Provide the (x, y) coordinate of the cell's center where the given text is located.  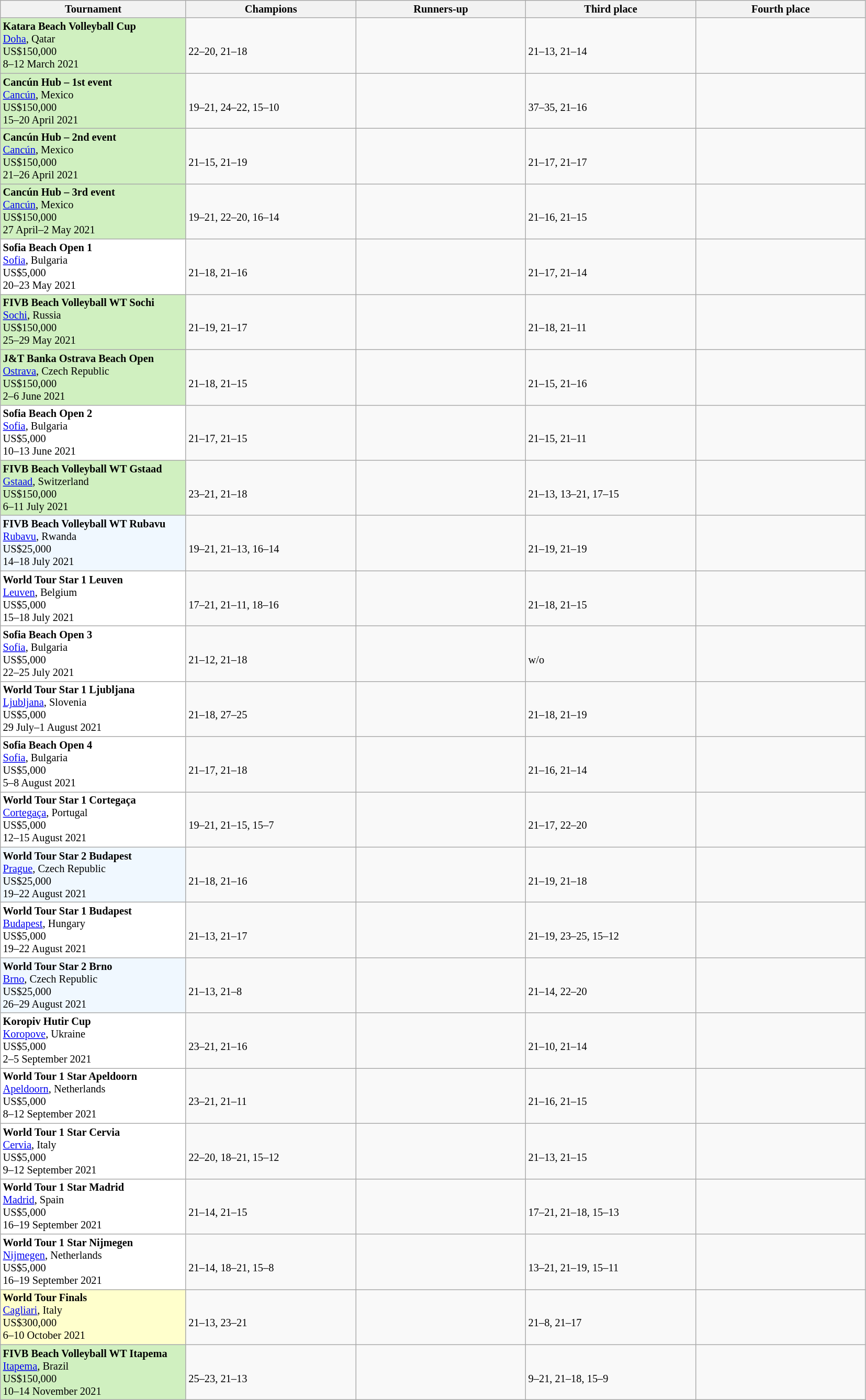
Sofia Beach Open 3Sofia, BulgariaUS$5,00022–25 July 2021 (93, 653)
FIVB Beach Volleyball WT RubavuRubavu, RwandaUS$25,00014–18 July 2021 (93, 543)
21–14, 18–21, 15–8 (271, 1261)
21–14, 22–20 (611, 985)
21–13, 21–17 (271, 930)
World Tour Star 1 LeuvenLeuven, BelgiumUS$5,00015–18 July 2021 (93, 599)
21–17, 21–14 (611, 267)
FIVB Beach Volleyball WT GstaadGstaad, SwitzerlandUS$150,0006–11 July 2021 (93, 488)
Champions (271, 9)
Koropiv Hutir CupKoropove, UkraineUS$5,0002–5 September 2021 (93, 1041)
World Tour Star 2 BrnoBrno, Czech RepublicUS$25,00026–29 August 2021 (93, 985)
19–21, 21–13, 16–14 (271, 543)
J&T Banka Ostrava Beach OpenOstrava, Czech RepublicUS$150,0002–6 June 2021 (93, 377)
Katara Beach Volleyball CupDoha, QatarUS$150,0008–12 March 2021 (93, 46)
21–19, 23–25, 15–12 (611, 930)
21–19, 21–17 (271, 322)
21–13, 21–8 (271, 985)
13–21, 21–19, 15–11 (611, 1261)
World Tour 1 Star ApeldoornApeldoorn, NetherlandsUS$5,0008–12 September 2021 (93, 1096)
Cancún Hub – 3rd eventCancún, MexicoUS$150,00027 April–2 May 2021 (93, 211)
World Tour FinalsCagliari, ItalyUS$300,0006–10 October 2021 (93, 1317)
21–18, 27–25 (271, 709)
Sofia Beach Open 2Sofia, BulgariaUS$5,00010–13 June 2021 (93, 433)
Cancún Hub – 1st eventCancún, MexicoUS$150,00015–20 April 2021 (93, 101)
21–10, 21–14 (611, 1041)
21–13, 21–15 (611, 1151)
37–35, 21–16 (611, 101)
Third place (611, 9)
21–19, 21–18 (611, 875)
19–21, 24–22, 15–10 (271, 101)
21–18, 21–19 (611, 709)
9–21, 21–18, 15–9 (611, 1372)
World Tour 1 Star CerviaCervia, ItalyUS$5,0009–12 September 2021 (93, 1151)
Sofia Beach Open 4Sofia, BulgariaUS$5,0005–8 August 2021 (93, 764)
21–15, 21–11 (611, 433)
22–20, 18–21, 15–12 (271, 1151)
21–17, 21–17 (611, 156)
21–15, 21–16 (611, 377)
21–17, 22–20 (611, 819)
23–21, 21–16 (271, 1041)
Cancún Hub – 2nd eventCancún, MexicoUS$150,00021–26 April 2021 (93, 156)
21–16, 21–14 (611, 764)
Sofia Beach Open 1Sofia, BulgariaUS$5,00020–23 May 2021 (93, 267)
21–18, 21–11 (611, 322)
22–20, 21–18 (271, 46)
21–13, 13–21, 17–15 (611, 488)
World Tour Star 1 LjubljanaLjubljana, SloveniaUS$5,00029 July–1 August 2021 (93, 709)
World Tour 1 Star MadridMadrid, SpainUS$5,00016–19 September 2021 (93, 1206)
Tournament (93, 9)
FIVB Beach Volleyball WT SochiSochi, RussiaUS$150,00025–29 May 2021 (93, 322)
Runners-up (441, 9)
23–21, 21–18 (271, 488)
21–8, 21–17 (611, 1317)
w/o (611, 653)
19–21, 22–20, 16–14 (271, 211)
World Tour Star 1 BudapestBudapest, HungaryUS$5,00019–22 August 2021 (93, 930)
World Tour Star 1 CortegaçaCortegaça, PortugalUS$5,00012–15 August 2021 (93, 819)
World Tour Star 2 BudapestPrague, Czech RepublicUS$25,00019–22 August 2021 (93, 875)
17–21, 21–11, 18–16 (271, 599)
25–23, 21–13 (271, 1372)
21–12, 21–18 (271, 653)
FIVB Beach Volleyball WT ItapemaItapema, BrazilUS$150,00010–14 November 2021 (93, 1372)
21–14, 21–15 (271, 1206)
Fourth place (781, 9)
21–13, 21–14 (611, 46)
21–17, 21–15 (271, 433)
21–15, 21–19 (271, 156)
21–17, 21–18 (271, 764)
19–21, 21–15, 15–7 (271, 819)
21–13, 23–21 (271, 1317)
17–21, 21–18, 15–13 (611, 1206)
21–19, 21–19 (611, 543)
World Tour 1 Star NijmegenNijmegen, NetherlandsUS$5,00016–19 September 2021 (93, 1261)
23–21, 21–11 (271, 1096)
